Locate the cell with the specified text and output its [x, y] center coordinate. 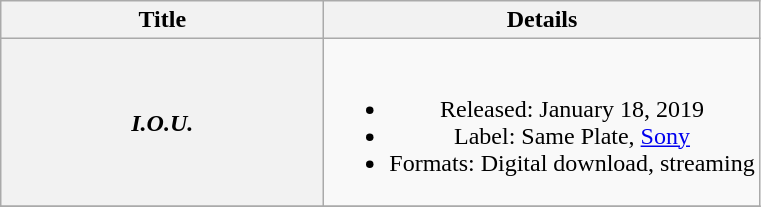
I.O.U. [162, 122]
Released: January 18, 2019Label: Same Plate, SonyFormats: Digital download, streaming [542, 122]
Title [162, 20]
Details [542, 20]
